From the cell containing the given text, extract its center point as (x, y) coordinate. 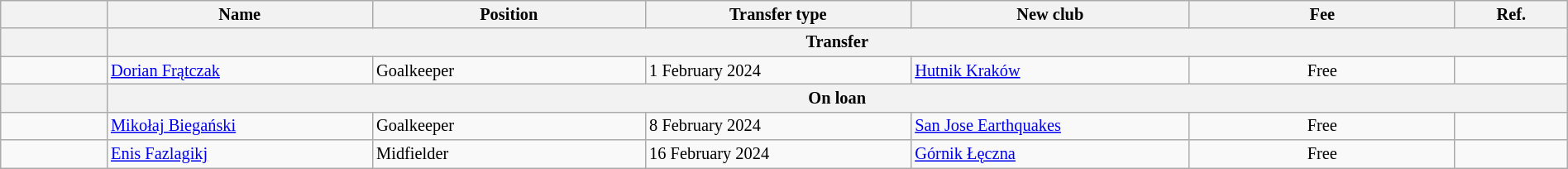
16 February 2024 (777, 154)
Górnik Łęczna (1050, 154)
San Jose Earthquakes (1050, 126)
New club (1050, 14)
Mikołaj Biegański (240, 126)
Enis Fazlagikj (240, 154)
Fee (1322, 14)
Dorian Frątczak (240, 70)
Hutnik Kraków (1050, 70)
Transfer type (777, 14)
Ref. (1511, 14)
8 February 2024 (777, 126)
On loan (837, 98)
1 February 2024 (777, 70)
Position (509, 14)
Midfielder (509, 154)
Name (240, 14)
Transfer (837, 42)
